Locate the cell with the specified text and output its (X, Y) center coordinate. 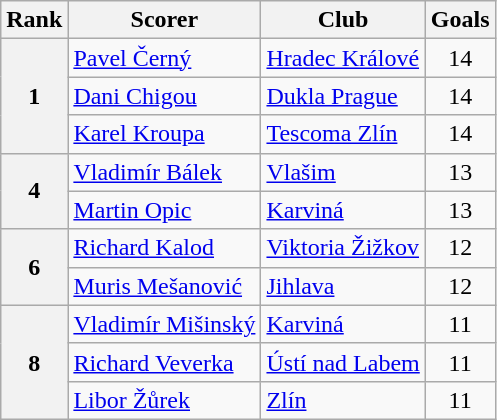
Dukla Prague (343, 96)
Tescoma Zlín (343, 134)
Vladimír Mišinský (164, 324)
Hradec Králové (343, 58)
Vladimír Bálek (164, 172)
Jihlava (343, 286)
6 (34, 267)
Ústí nad Labem (343, 362)
8 (34, 362)
1 (34, 96)
Libor Žůrek (164, 400)
Dani Chigou (164, 96)
Rank (34, 20)
Goals (460, 20)
Vlašim (343, 172)
Richard Kalod (164, 248)
Richard Veverka (164, 362)
Pavel Černý (164, 58)
4 (34, 191)
Scorer (164, 20)
Martin Opic (164, 210)
Muris Mešanović (164, 286)
Club (343, 20)
Zlín (343, 400)
Viktoria Žižkov (343, 248)
Karel Kroupa (164, 134)
